Provide the (x, y) coordinate of the cell's center where the given text is located.  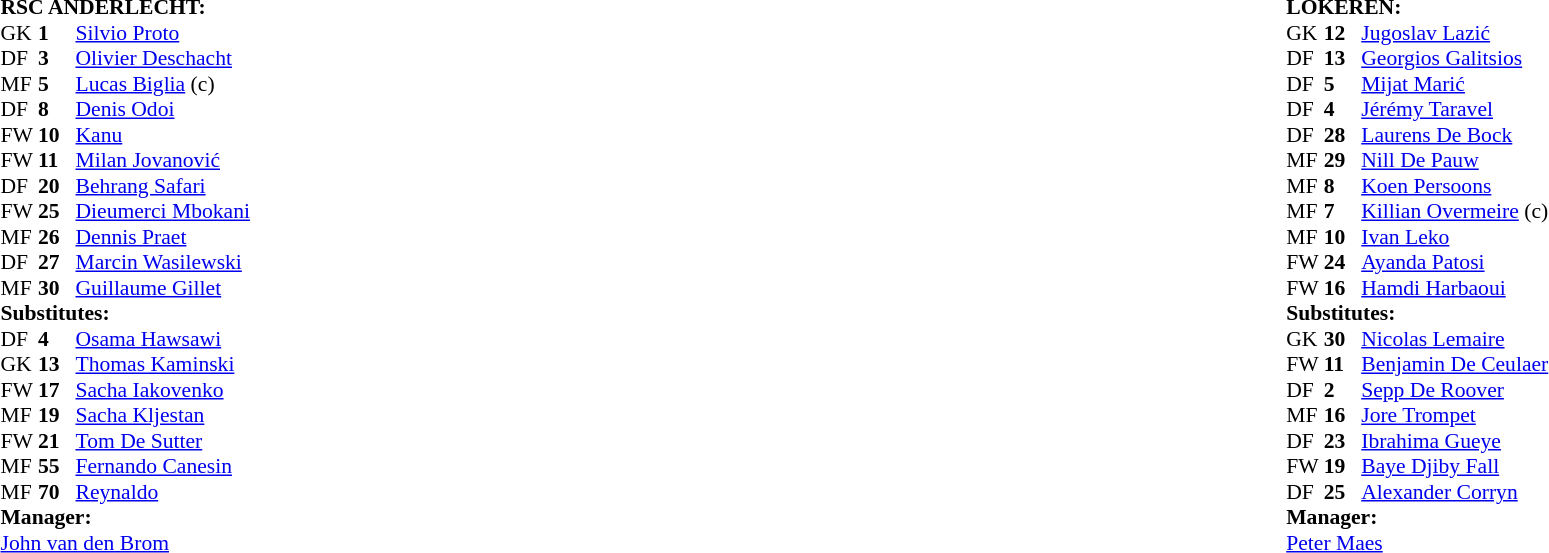
Sepp De Roover (1454, 390)
Sacha Kljestan (163, 415)
Silvio Proto (163, 33)
Ibrahima Gueye (1454, 441)
Dieumerci Mbokani (163, 211)
Nill De Pauw (1454, 161)
27 (57, 263)
Sacha Iakovenko (163, 390)
Mijat Marić (1454, 84)
Jore Trompet (1454, 415)
Jugoslav Lazić (1454, 33)
3 (57, 59)
1 (57, 33)
26 (57, 237)
29 (1343, 161)
17 (57, 390)
Lucas Biglia (c) (163, 84)
Ivan Leko (1454, 237)
Tom De Sutter (163, 441)
Dennis Praet (163, 237)
Alexander Corryn (1454, 492)
Behrang Safari (163, 186)
55 (57, 467)
Benjamin De Ceulaer (1454, 365)
Reynaldo (163, 492)
Laurens De Bock (1454, 135)
Hamdi Harbaoui (1454, 288)
21 (57, 441)
Olivier Deschacht (163, 59)
Killian Overmeire (c) (1454, 211)
Fernando Canesin (163, 467)
Milan Jovanović (163, 161)
Thomas Kaminski (163, 365)
12 (1343, 33)
23 (1343, 441)
Georgios Galitsios (1454, 59)
Marcin Wasilewski (163, 263)
24 (1343, 263)
70 (57, 492)
Jérémy Taravel (1454, 109)
20 (57, 186)
Osama Hawsawi (163, 339)
28 (1343, 135)
Kanu (163, 135)
Koen Persoons (1454, 186)
7 (1343, 211)
Baye Djiby Fall (1454, 467)
Guillaume Gillet (163, 288)
2 (1343, 390)
Nicolas Lemaire (1454, 339)
Denis Odoi (163, 109)
Ayanda Patosi (1454, 263)
